Find where the given text appears and provide that cell's center as [X, Y] coordinate. 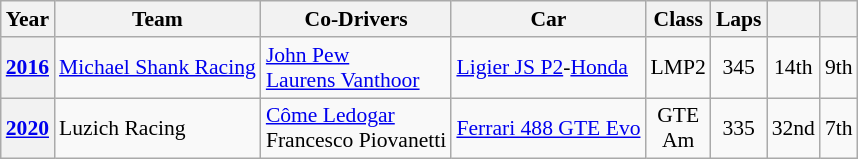
John Pew Laurens Vanthoor [356, 68]
Michael Shank Racing [158, 68]
Ferrari 488 GTE Evo [548, 128]
Laps [739, 19]
9th [839, 68]
7th [839, 128]
Class [678, 19]
2020 [28, 128]
14th [794, 68]
Year [28, 19]
345 [739, 68]
32nd [794, 128]
335 [739, 128]
2016 [28, 68]
Car [548, 19]
Co-Drivers [356, 19]
LMP2 [678, 68]
GTEAm [678, 128]
Team [158, 19]
Luzich Racing [158, 128]
Ligier JS P2-Honda [548, 68]
Côme Ledogar Francesco Piovanetti [356, 128]
